Find where the given text appears and provide that cell's center as [x, y] coordinate. 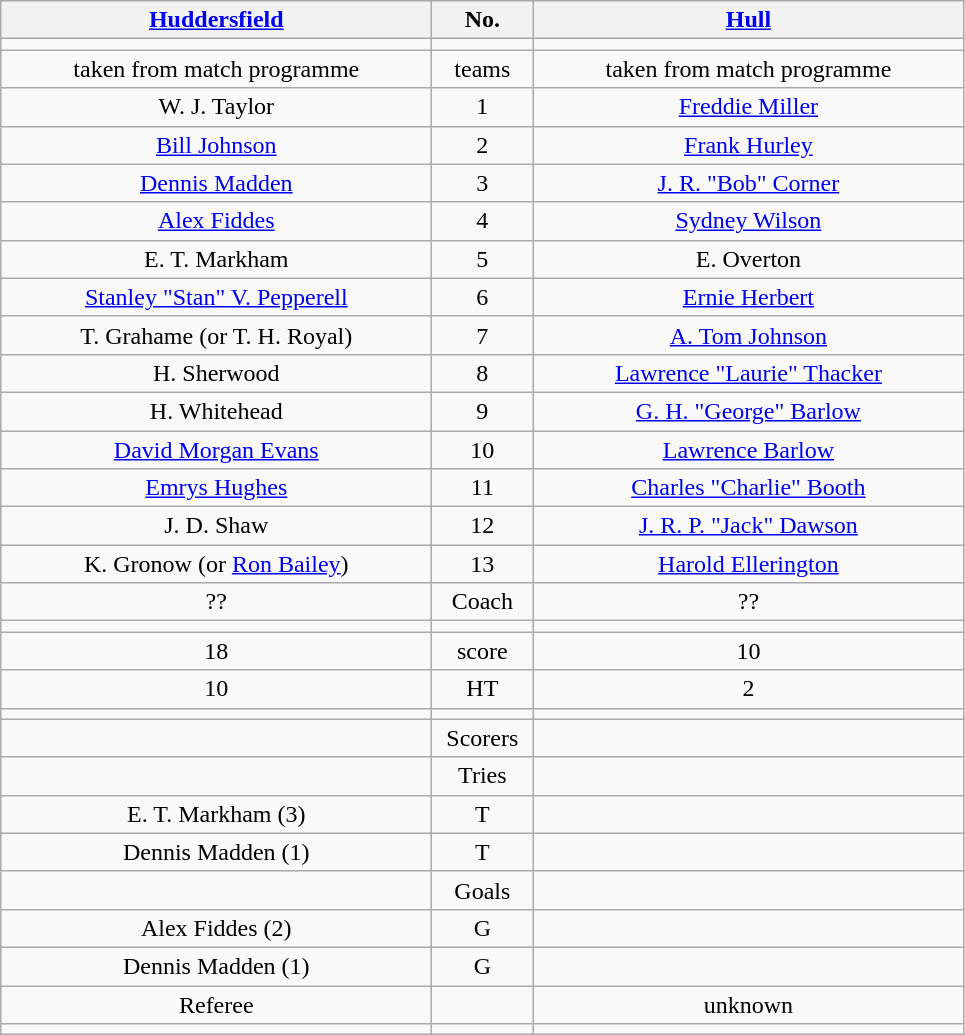
9 [482, 411]
Lawrence "Laurie" Thacker [748, 373]
Referee [216, 1005]
Stanley "Stan" V. Pepperell [216, 297]
1 [482, 107]
8 [482, 373]
W. J. Taylor [216, 107]
Dennis Madden [216, 183]
G. H. "George" Barlow [748, 411]
Coach [482, 602]
Emrys Hughes [216, 488]
Goals [482, 890]
3 [482, 183]
No. [482, 20]
Frank Hurley [748, 145]
E. Overton [748, 259]
12 [482, 526]
Scorers [482, 738]
Freddie Miller [748, 107]
Ernie Herbert [748, 297]
Tries [482, 776]
J. R. "Bob" Corner [748, 183]
J. D. Shaw [216, 526]
11 [482, 488]
E. T. Markham (3) [216, 814]
13 [482, 564]
score [482, 651]
J. R. P. "Jack" Dawson [748, 526]
Alex Fiddes [216, 221]
Harold Ellerington [748, 564]
Sydney Wilson [748, 221]
H. Whitehead [216, 411]
Huddersfield [216, 20]
6 [482, 297]
4 [482, 221]
A. Tom Johnson [748, 335]
Hull [748, 20]
7 [482, 335]
5 [482, 259]
Bill Johnson [216, 145]
T. Grahame (or T. H. Royal) [216, 335]
H. Sherwood [216, 373]
Lawrence Barlow [748, 449]
Charles "Charlie" Booth [748, 488]
K. Gronow (or Ron Bailey) [216, 564]
David Morgan Evans [216, 449]
HT [482, 689]
18 [216, 651]
Alex Fiddes (2) [216, 928]
teams [482, 69]
unknown [748, 1005]
E. T. Markham [216, 259]
